Identify which cell holds the provided text, then report its [x, y] central coordinate. 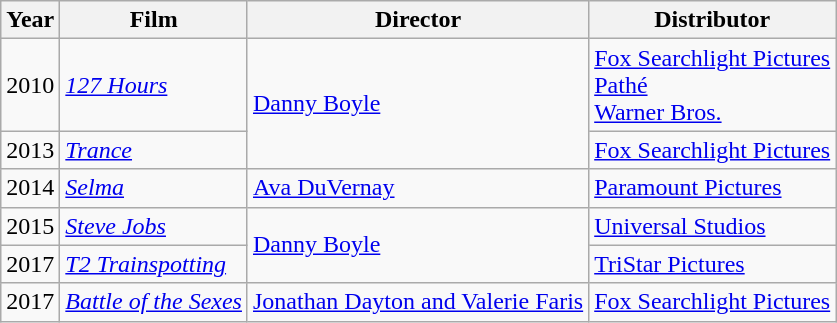
Distributor [712, 20]
Trance [154, 150]
T2 Trainspotting [154, 264]
Jonathan Dayton and Valerie Faris [418, 302]
2013 [30, 150]
Film [154, 20]
Fox Searchlight PicturesPathéWarner Bros. [712, 85]
127 Hours [154, 85]
Director [418, 20]
2010 [30, 85]
2014 [30, 188]
Battle of the Sexes [154, 302]
Year [30, 20]
2015 [30, 226]
Selma [154, 188]
Universal Studios [712, 226]
Steve Jobs [154, 226]
TriStar Pictures [712, 264]
Paramount Pictures [712, 188]
Ava DuVernay [418, 188]
